Return [X, Y] of the center of cell containing provided text 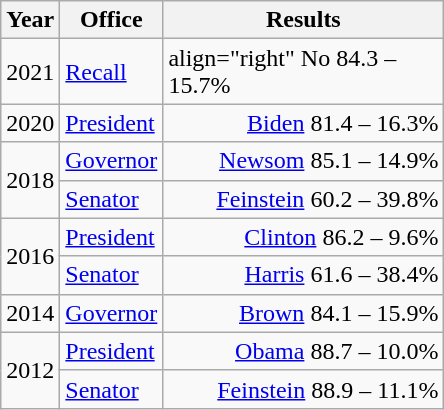
2016 [30, 256]
Biden 81.4 – 16.3% [304, 123]
Feinstein 88.9 – 11.1% [304, 389]
Brown 84.1 – 15.9% [304, 313]
Harris 61.6 – 38.4% [304, 275]
Clinton 86.2 – 9.6% [304, 237]
Feinstein 60.2 – 39.8% [304, 199]
Newsom 85.1 – 14.9% [304, 161]
Office [112, 20]
2018 [30, 180]
Recall [112, 72]
Results [304, 20]
align="right" No 84.3 – 15.7% [304, 72]
Year [30, 20]
2021 [30, 72]
Obama 88.7 – 10.0% [304, 351]
2020 [30, 123]
2014 [30, 313]
2012 [30, 370]
